From the cell containing the given text, extract its center point as (X, Y) coordinate. 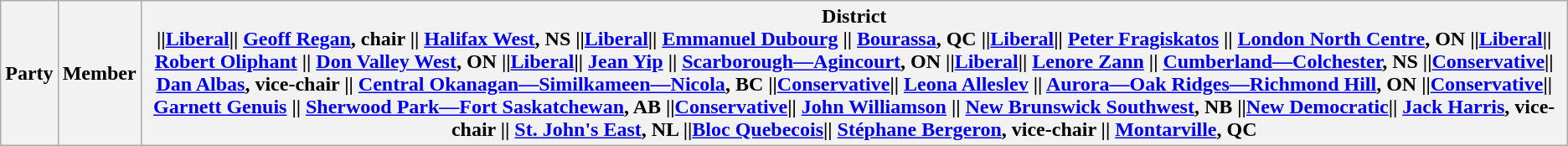
Member (99, 74)
Party (29, 74)
